Search for the cell housing the specified text and yield its (x, y) center coordinate. 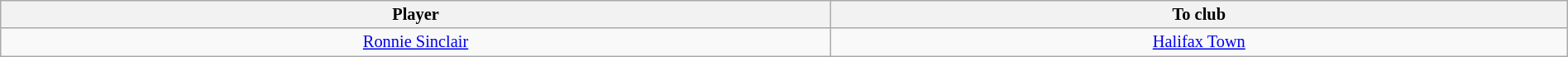
Player (416, 14)
Halifax Town (1199, 42)
To club (1199, 14)
Ronnie Sinclair (416, 42)
